Extract the (x, y) coordinate from the center of the cell holding the provided text.  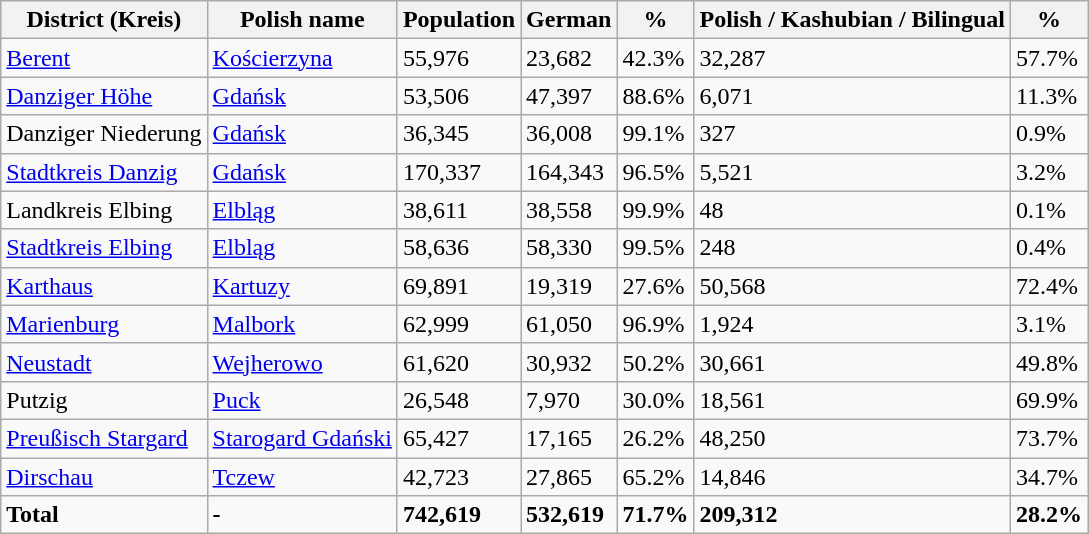
Starogard Gdański (302, 438)
32,287 (852, 58)
36,345 (458, 134)
62,999 (458, 324)
30.0% (656, 400)
36,008 (569, 134)
61,620 (458, 362)
Karthaus (104, 286)
0.9% (1048, 134)
Kościerzyna (302, 58)
14,846 (852, 477)
Malbork (302, 324)
61,050 (569, 324)
55,976 (458, 58)
164,343 (569, 172)
19,319 (569, 286)
Total (104, 515)
11.3% (1048, 96)
Dirschau (104, 477)
72.4% (1048, 286)
26,548 (458, 400)
38,611 (458, 210)
65,427 (458, 438)
5,521 (852, 172)
Tczew (302, 477)
German (569, 20)
742,619 (458, 515)
47,397 (569, 96)
88.6% (656, 96)
- (302, 515)
Stadtkreis Danzig (104, 172)
0.4% (1048, 248)
53,506 (458, 96)
50.2% (656, 362)
50,568 (852, 286)
Wejherowo (302, 362)
49.8% (1048, 362)
23,682 (569, 58)
73.7% (1048, 438)
Marienburg (104, 324)
Kartuzy (302, 286)
Berent (104, 58)
48 (852, 210)
Population (458, 20)
58,636 (458, 248)
30,932 (569, 362)
42.3% (656, 58)
71.7% (656, 515)
34.7% (1048, 477)
99.1% (656, 134)
17,165 (569, 438)
28.2% (1048, 515)
26.2% (656, 438)
69.9% (1048, 400)
327 (852, 134)
18,561 (852, 400)
99.9% (656, 210)
209,312 (852, 515)
99.5% (656, 248)
1,924 (852, 324)
69,891 (458, 286)
65.2% (656, 477)
7,970 (569, 400)
170,337 (458, 172)
532,619 (569, 515)
6,071 (852, 96)
27.6% (656, 286)
District (Kreis) (104, 20)
42,723 (458, 477)
Stadtkreis Elbing (104, 248)
38,558 (569, 210)
0.1% (1048, 210)
Neustadt (104, 362)
Puck (302, 400)
3.1% (1048, 324)
48,250 (852, 438)
96.9% (656, 324)
Landkreis Elbing (104, 210)
Putzig (104, 400)
Danziger Niederung (104, 134)
Preußisch Stargard (104, 438)
27,865 (569, 477)
30,661 (852, 362)
Polish / Kashubian / Bilingual (852, 20)
3.2% (1048, 172)
Polish name (302, 20)
96.5% (656, 172)
248 (852, 248)
57.7% (1048, 58)
Danziger Höhe (104, 96)
58,330 (569, 248)
